Return [x, y] of the center of cell containing provided text 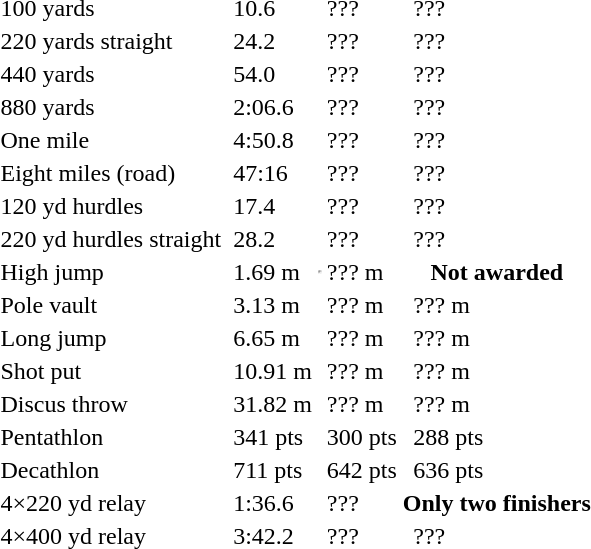
17.4 [273, 206]
2:06.6 [273, 107]
1.69 m [273, 272]
28.2 [273, 239]
31.82 m [273, 404]
10.91 m [273, 371]
642 pts [362, 470]
1:36.6 [273, 503]
3.13 m [273, 305]
300 pts [362, 437]
341 pts [273, 437]
4:50.8 [273, 140]
711 pts [273, 470]
24.2 [273, 41]
6.65 m [273, 338]
47:16 [273, 173]
54.0 [273, 74]
